Search for the cell housing the specified text and yield its (X, Y) center coordinate. 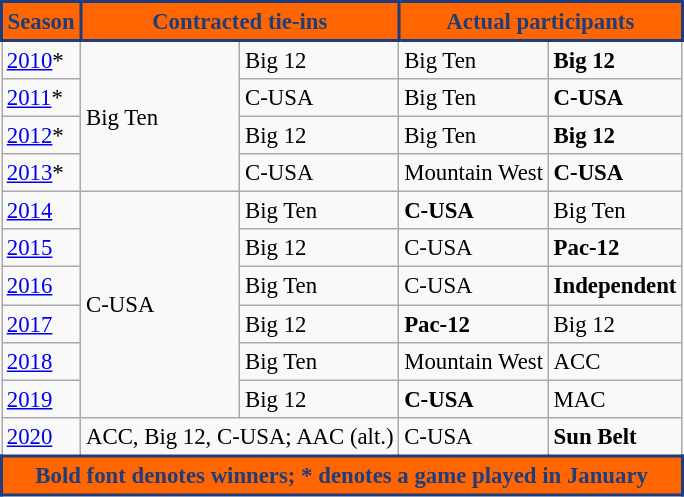
2014 (42, 211)
2017 (42, 324)
Season (42, 22)
Actual participants (540, 22)
MAC (614, 399)
ACC (614, 361)
2020 (42, 436)
Sun Belt (614, 436)
2010* (42, 60)
2019 (42, 399)
Bold font denotes winners; * denotes a game played in January (342, 476)
2015 (42, 249)
2018 (42, 361)
2012* (42, 136)
2011* (42, 98)
2013* (42, 173)
ACC, Big 12, C-USA; AAC (alt.) (240, 436)
Contracted tie-ins (240, 22)
2016 (42, 286)
Independent (614, 286)
